From the cell containing the given text, extract its center point as [x, y] coordinate. 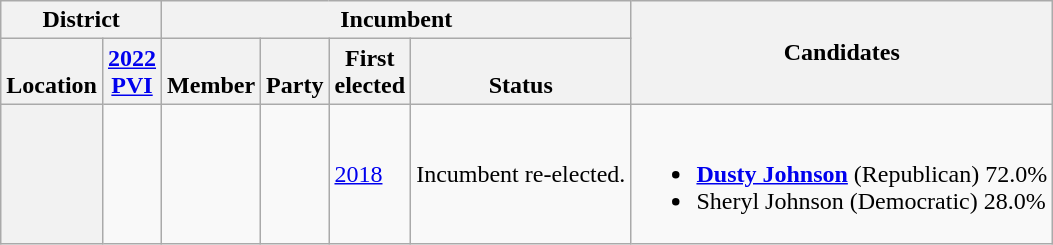
Status [521, 72]
Firstelected [370, 72]
Location [52, 72]
Incumbent [396, 20]
Dusty Johnson (Republican) 72.0%Sheryl Johnson (Democratic) 28.0% [842, 174]
District [82, 20]
Incumbent re-elected. [521, 174]
2018 [370, 174]
Candidates [842, 52]
Party [295, 72]
2022PVI [132, 72]
Member [212, 72]
